Scan for the cell matching the given text and deliver its (x, y) coordinate at center. 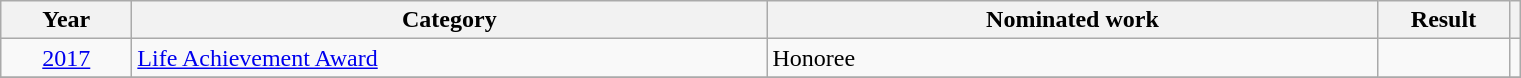
2017 (66, 58)
Year (66, 20)
Honoree (1072, 58)
Nominated work (1072, 20)
Life Achievement Award (450, 58)
Result (1444, 20)
Category (450, 20)
